Output the [X, Y] coordinate of the center of the cell containing the given text.  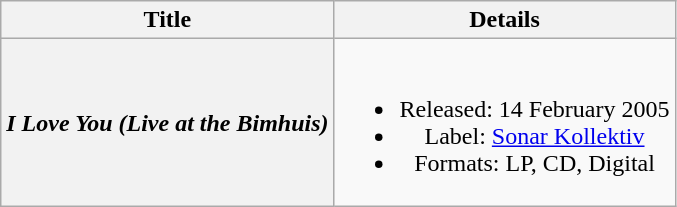
Title [168, 20]
Details [504, 20]
Released: 14 February 2005Label: Sonar KollektivFormats: LP, CD, Digital [504, 122]
I Love You (Live at the Bimhuis) [168, 122]
